Return (x, y) of the center of cell containing provided text 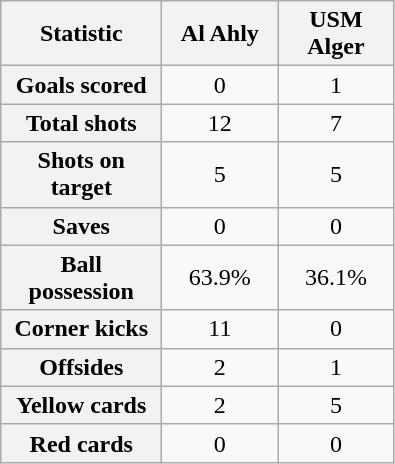
63.9% (220, 278)
Total shots (82, 123)
Red cards (82, 443)
11 (220, 329)
12 (220, 123)
Saves (82, 226)
Al Ahly (220, 34)
Shots on target (82, 174)
36.1% (336, 278)
Ball possession (82, 278)
Yellow cards (82, 405)
USM Alger (336, 34)
Offsides (82, 367)
7 (336, 123)
Statistic (82, 34)
Corner kicks (82, 329)
Goals scored (82, 85)
